Extract the [x, y] coordinate from the center of the cell holding the provided text.  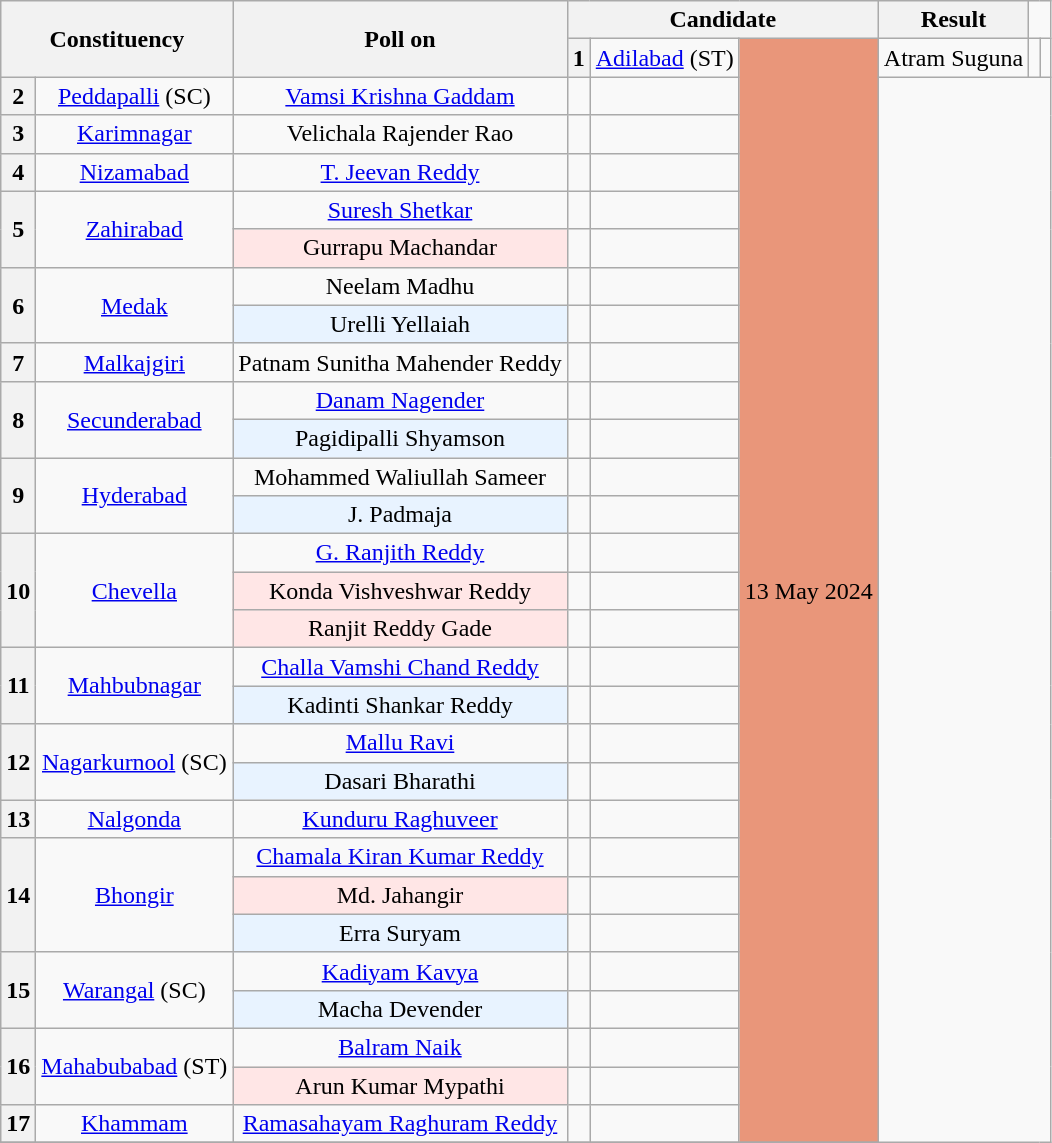
Vamsi Krishna Gaddam [400, 96]
Kunduru Raghuveer [400, 819]
Macha Devender [400, 1009]
Medak [134, 305]
Chamala Kiran Kumar Reddy [400, 857]
Mallu Ravi [400, 743]
7 [18, 362]
Challa Vamshi Chand Reddy [400, 667]
Constituency [117, 39]
16 [18, 1066]
Neelam Madhu [400, 286]
Mahbubnagar [134, 686]
11 [18, 686]
Hyderabad [134, 496]
10 [18, 591]
14 [18, 895]
T. Jeevan Reddy [400, 172]
Mahabubabad (ST) [134, 1066]
Warangal (SC) [134, 990]
J. Padmaja [400, 515]
2 [18, 96]
G. Ranjith Reddy [400, 553]
Urelli Yellaiah [400, 324]
Pagidipalli Shyamson [400, 438]
Kadiyam Kavya [400, 971]
Kadinti Shankar Reddy [400, 705]
Balram Naik [400, 1047]
1 [578, 58]
Nagarkurnool (SC) [134, 762]
Chevella [134, 591]
Suresh Shetkar [400, 210]
Danam Nagender [400, 400]
Zahirabad [134, 229]
Velichala Rajender Rao [400, 134]
Ramasahayam Raghuram Reddy [400, 1124]
6 [18, 305]
Erra Suryam [400, 933]
Md. Jahangir [400, 895]
Bhongir [134, 895]
Result [953, 20]
Malkajgiri [134, 362]
8 [18, 419]
3 [18, 134]
Secunderabad [134, 419]
Patnam Sunitha Mahender Reddy [400, 362]
Atram Suguna [953, 58]
Mohammed Waliullah Sameer [400, 477]
Karimnagar [134, 134]
Nalgonda [134, 819]
Konda Vishveshwar Reddy [400, 591]
Peddapalli (SC) [134, 96]
Khammam [134, 1124]
12 [18, 762]
Nizamabad [134, 172]
4 [18, 172]
Arun Kumar Mypathi [400, 1085]
13 May 2024 [808, 591]
5 [18, 229]
Gurrapu Machandar [400, 248]
Ranjit Reddy Gade [400, 629]
13 [18, 819]
15 [18, 990]
Dasari Bharathi [400, 781]
Adilabad (ST) [664, 58]
Poll on [400, 39]
9 [18, 496]
Candidate [722, 20]
17 [18, 1124]
